Find where the given text appears and provide that cell's center as [X, Y] coordinate. 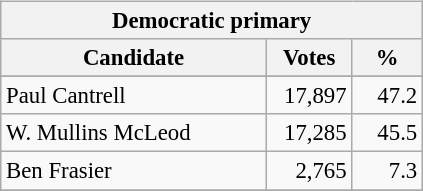
Ben Frasier [134, 171]
Democratic primary [212, 21]
17,285 [309, 133]
Paul Cantrell [134, 96]
17,897 [309, 96]
W. Mullins McLeod [134, 133]
Candidate [134, 58]
7.3 [388, 171]
2,765 [309, 171]
% [388, 58]
Votes [309, 58]
47.2 [388, 96]
45.5 [388, 133]
